Pinpoint the cell where the given text exists, returning its (x, y) midpoint coordinate. 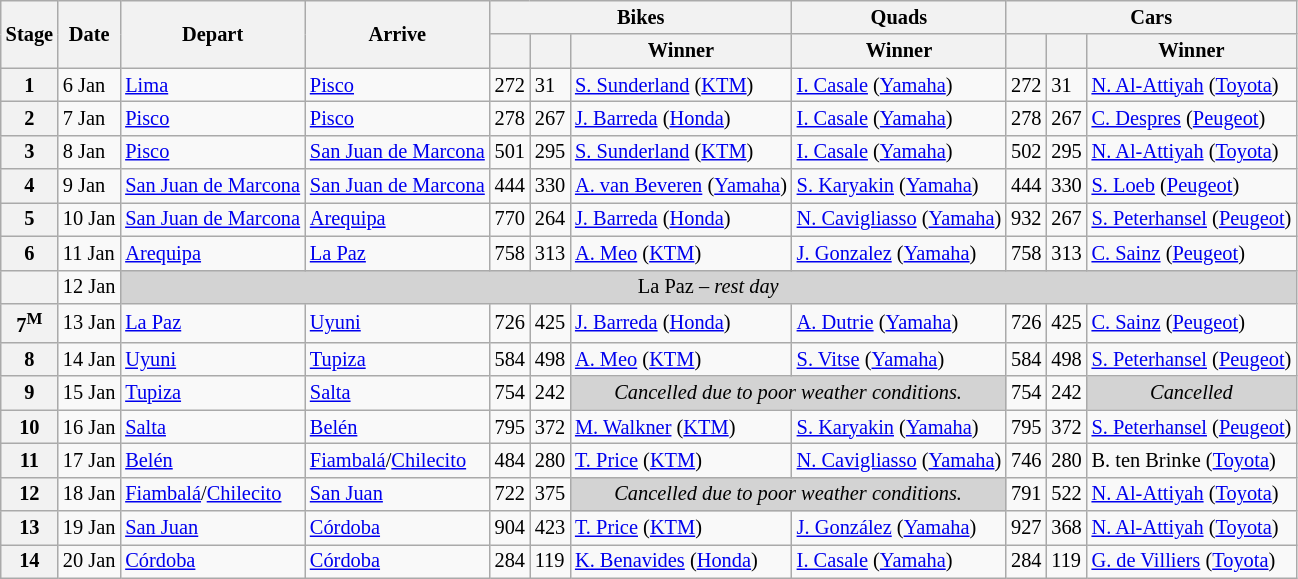
770 (510, 219)
A. van Beveren (Yamaha) (681, 186)
Date (89, 34)
7 Jan (89, 118)
Stage (30, 34)
J. González (Yamaha) (899, 527)
375 (550, 494)
8 (30, 359)
484 (510, 460)
14 (30, 561)
K. Benavides (Honda) (681, 561)
746 (1026, 460)
368 (1066, 527)
Depart (212, 34)
264 (550, 219)
722 (510, 494)
Cars (1151, 17)
1 (30, 85)
18 Jan (89, 494)
3 (30, 152)
932 (1026, 219)
12 (30, 494)
9 (30, 393)
S. Loeb (Peugeot) (1192, 186)
15 Jan (89, 393)
Bikes (641, 17)
502 (1026, 152)
8 Jan (89, 152)
904 (510, 527)
522 (1066, 494)
6 (30, 253)
Lima (212, 85)
B. ten Brinke (Toyota) (1192, 460)
19 Jan (89, 527)
10 Jan (89, 219)
423 (550, 527)
Quads (899, 17)
14 Jan (89, 359)
927 (1026, 527)
A. Dutrie (Yamaha) (899, 322)
La Paz – rest day (708, 287)
20 Jan (89, 561)
2 (30, 118)
G. de Villiers (Toyota) (1192, 561)
6 Jan (89, 85)
11 (30, 460)
16 Jan (89, 427)
791 (1026, 494)
C. Despres (Peugeot) (1192, 118)
M. Walkner (KTM) (681, 427)
9 Jan (89, 186)
17 Jan (89, 460)
J. Gonzalez (Yamaha) (899, 253)
10 (30, 427)
4 (30, 186)
Arrive (398, 34)
5 (30, 219)
11 Jan (89, 253)
13 (30, 527)
S. Vitse (Yamaha) (899, 359)
501 (510, 152)
7M (30, 322)
12 Jan (89, 287)
13 Jan (89, 322)
Cancelled (1192, 393)
